Capture the cell that displays the provided text and extract its [x, y] central coordinate. 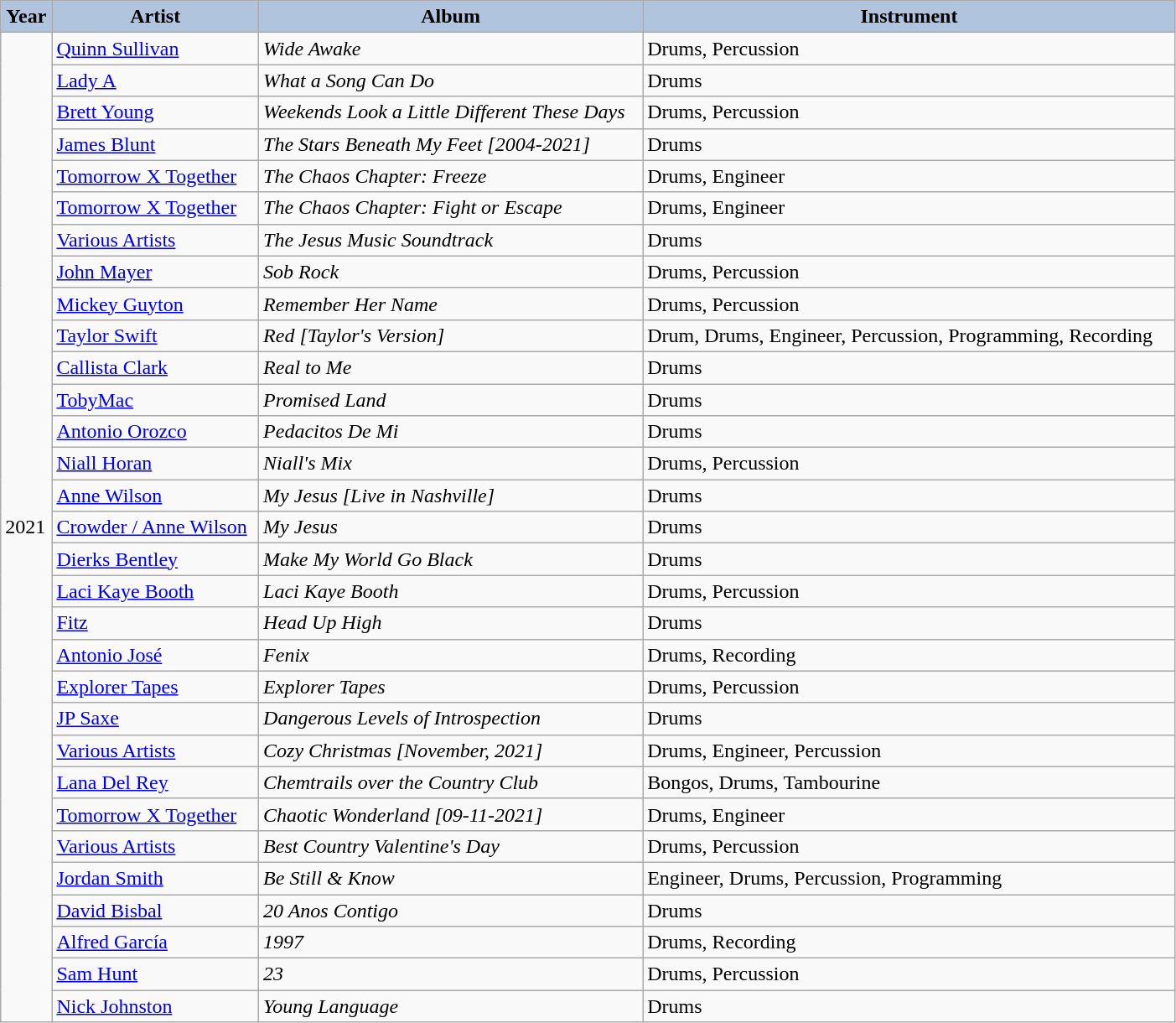
Alfred García [156, 943]
David Bisbal [156, 910]
Red [Taylor's Version] [451, 335]
Nick Johnston [156, 1006]
Head Up High [451, 623]
Drums, Engineer, Percussion [909, 750]
Chaotic Wonderland [09-11-2021] [451, 814]
Young Language [451, 1006]
The Chaos Chapter: Fight or Escape [451, 208]
Wide Awake [451, 49]
Cozy Christmas [November, 2021] [451, 750]
Niall Horan [156, 464]
The Jesus Music Soundtrack [451, 240]
The Chaos Chapter: Freeze [451, 176]
Crowder / Anne Wilson [156, 527]
Pedacitos De Mi [451, 432]
Taylor Swift [156, 335]
The Stars Beneath My Feet [2004-2021] [451, 144]
Lady A [156, 80]
Instrument [909, 17]
Sob Rock [451, 272]
Make My World Go Black [451, 559]
JP Saxe [156, 719]
23 [451, 974]
Bongos, Drums, Tambourine [909, 782]
Dangerous Levels of Introspection [451, 719]
Lana Del Rey [156, 782]
Antonio José [156, 655]
My Jesus [Live in Nashville] [451, 496]
John Mayer [156, 272]
Brett Young [156, 112]
Drum, Drums, Engineer, Percussion, Programming, Recording [909, 335]
Year [27, 17]
James Blunt [156, 144]
Album [451, 17]
Weekends Look a Little Different These Days [451, 112]
Be Still & Know [451, 878]
Chemtrails over the Country Club [451, 782]
Dierks Bentley [156, 559]
Quinn Sullivan [156, 49]
Callista Clark [156, 367]
Artist [156, 17]
Anne Wilson [156, 496]
2021 [27, 527]
Jordan Smith [156, 878]
Antonio Orozco [156, 432]
1997 [451, 943]
What a Song Can Do [451, 80]
20 Anos Contigo [451, 910]
My Jesus [451, 527]
Mickey Guyton [156, 304]
Fenix [451, 655]
Niall's Mix [451, 464]
Best Country Valentine's Day [451, 846]
Fitz [156, 623]
Promised Land [451, 400]
Engineer, Drums, Percussion, Programming [909, 878]
Remember Her Name [451, 304]
Real to Me [451, 367]
TobyMac [156, 400]
Sam Hunt [156, 974]
